Return [x, y] of the center of cell containing provided text 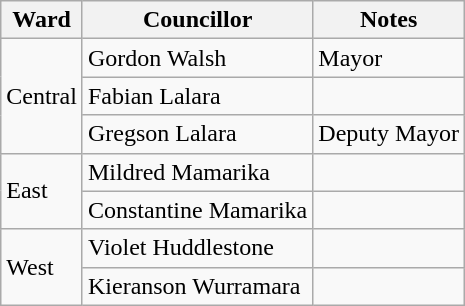
Constantine Mamarika [197, 210]
Mildred Mamarika [197, 172]
Gregson Lalara [197, 134]
Violet Huddlestone [197, 248]
Ward [42, 20]
Kieranson Wurramara [197, 286]
Gordon Walsh [197, 58]
Mayor [389, 58]
Central [42, 96]
West [42, 267]
Notes [389, 20]
East [42, 191]
Deputy Mayor [389, 134]
Councillor [197, 20]
Fabian Lalara [197, 96]
